Find where the given text appears and provide that cell's center as (X, Y) coordinate. 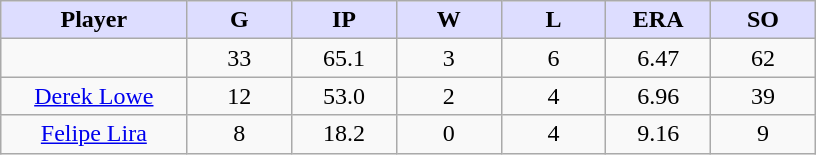
Felipe Lira (94, 134)
0 (448, 134)
33 (240, 58)
53.0 (344, 96)
ERA (658, 20)
65.1 (344, 58)
18.2 (344, 134)
8 (240, 134)
39 (764, 96)
9 (764, 134)
3 (448, 58)
W (448, 20)
6.47 (658, 58)
L (554, 20)
IP (344, 20)
6.96 (658, 96)
G (240, 20)
12 (240, 96)
Player (94, 20)
62 (764, 58)
2 (448, 96)
9.16 (658, 134)
6 (554, 58)
SO (764, 20)
Derek Lowe (94, 96)
